Return the (X, Y) coordinate for the center point of the cell that contains the specified text.  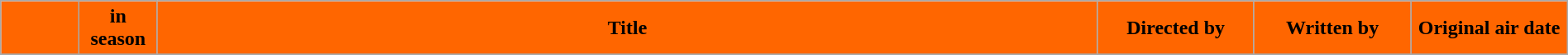
Title (627, 28)
Written by (1331, 28)
Original air date (1489, 28)
in season (117, 28)
Directed by (1176, 28)
